Provide the (x, y) coordinate of the cell's center where the given text is located.  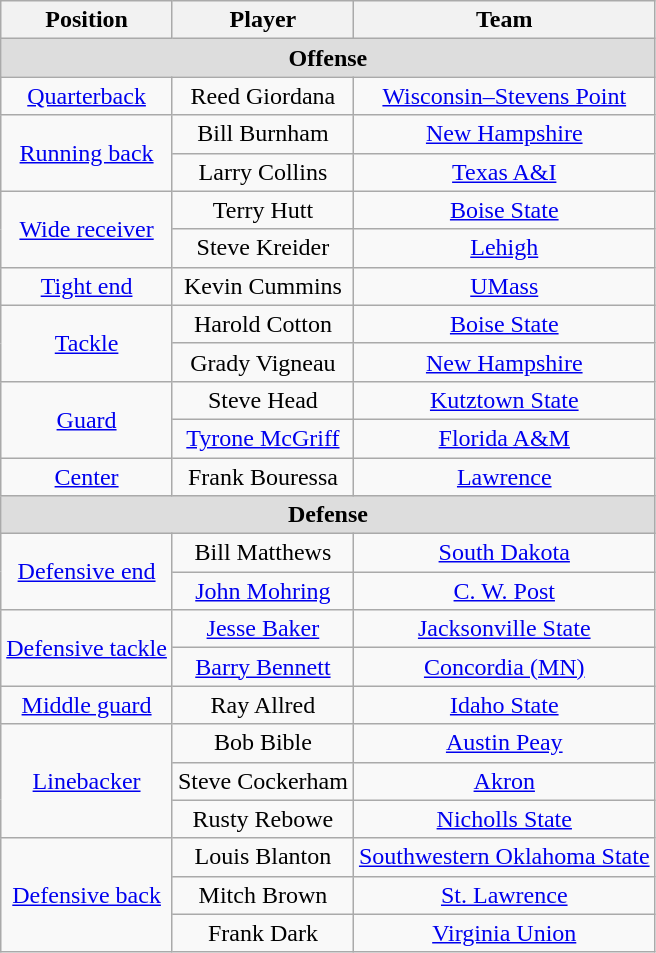
Defensive tackle (87, 648)
Steve Kreider (262, 248)
Terry Hutt (262, 210)
Harold Cotton (262, 324)
Bill Matthews (262, 553)
Team (504, 20)
Austin Peay (504, 743)
Tyrone McGriff (262, 438)
Ray Allred (262, 705)
Bob Bible (262, 743)
Idaho State (504, 705)
Grady Vigneau (262, 362)
Middle guard (87, 705)
Guard (87, 419)
South Dakota (504, 553)
St. Lawrence (504, 895)
Lehigh (504, 248)
Steve Cockerham (262, 781)
Louis Blanton (262, 857)
Defensive end (87, 572)
Reed Giordana (262, 96)
Tight end (87, 286)
Florida A&M (504, 438)
Rusty Rebowe (262, 819)
Frank Dark (262, 933)
C. W. Post (504, 591)
Linebacker (87, 781)
Running back (87, 153)
Mitch Brown (262, 895)
Jacksonville State (504, 629)
Frank Bouressa (262, 477)
John Mohring (262, 591)
Kutztown State (504, 400)
Virginia Union (504, 933)
UMass (504, 286)
Akron (504, 781)
Wisconsin–Stevens Point (504, 96)
Position (87, 20)
Barry Bennett (262, 667)
Kevin Cummins (262, 286)
Tackle (87, 343)
Texas A&I (504, 172)
Jesse Baker (262, 629)
Wide receiver (87, 229)
Nicholls State (504, 819)
Bill Burnham (262, 134)
Southwestern Oklahoma State (504, 857)
Steve Head (262, 400)
Player (262, 20)
Concordia (MN) (504, 667)
Center (87, 477)
Larry Collins (262, 172)
Defense (328, 515)
Quarterback (87, 96)
Offense (328, 58)
Defensive back (87, 895)
Lawrence (504, 477)
